Determine the (X, Y) coordinate at the center of the cell enclosing the given text.  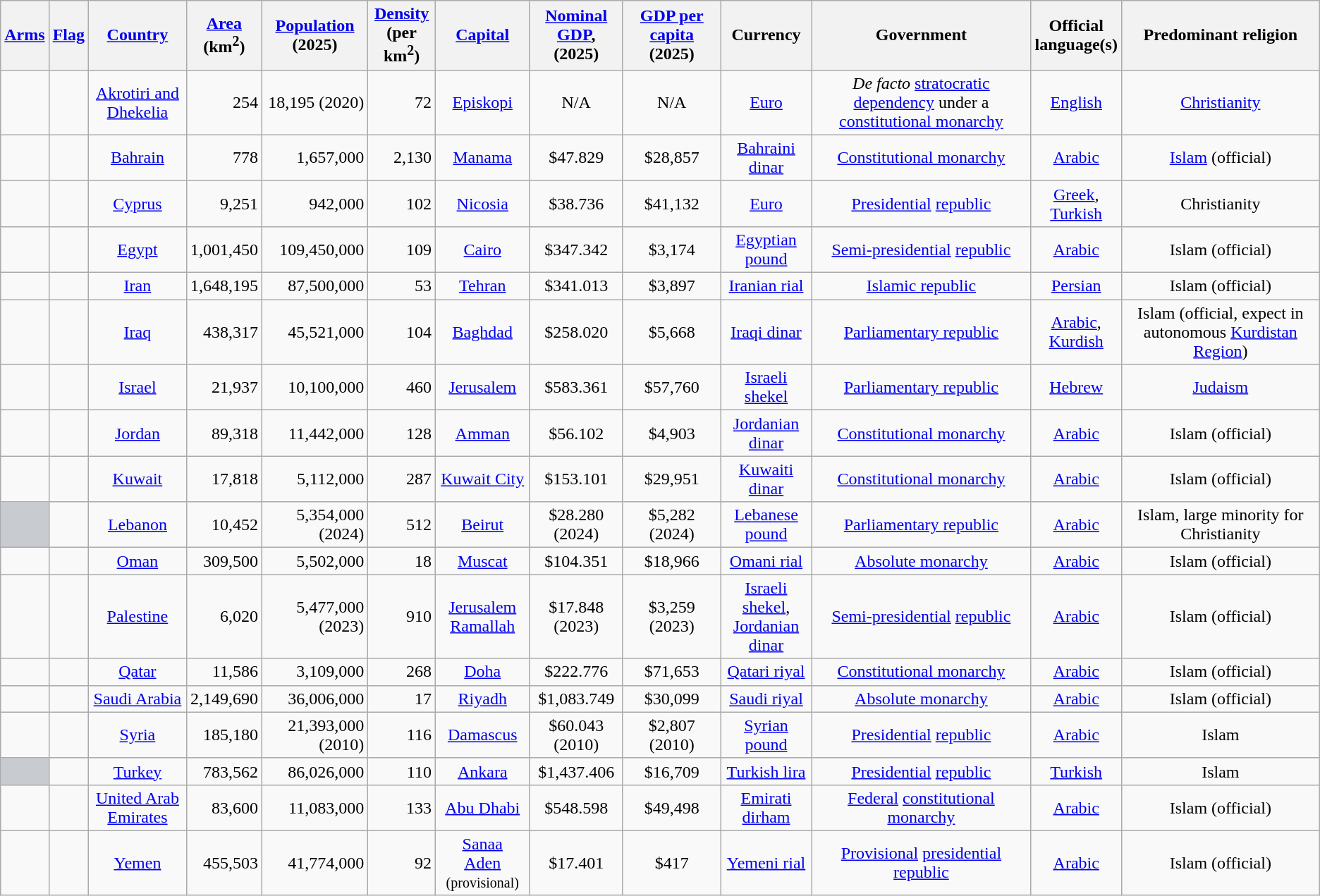
$57,760 (671, 388)
102 (402, 203)
Population(2025) (314, 35)
$30,099 (671, 699)
$29,951 (671, 479)
287 (402, 479)
109 (402, 250)
$49,498 (671, 808)
6,020 (224, 616)
Provisional presidential republic (921, 863)
Baghdad (482, 332)
185,180 (224, 735)
83,600 (224, 808)
Yemen (138, 863)
Yemeni rial (766, 863)
$60.043 (2010) (576, 735)
Tehran (482, 286)
5,354,000 (2024) (314, 524)
Cyprus (138, 203)
Doha (482, 672)
$347.342 (576, 250)
133 (402, 808)
942,000 (314, 203)
$71,653 (671, 672)
17,818 (224, 479)
Abu Dhabi (482, 808)
NominalGDP, (2025) (576, 35)
18 (402, 561)
Jordanian dinar (766, 433)
$28,857 (671, 158)
$38.736 (576, 203)
Bahrain (138, 158)
11,442,000 (314, 433)
$222.776 (576, 672)
109,450,000 (314, 250)
$5,282 (2024) (671, 524)
Greek,Turkish (1076, 203)
Density(per km2) (402, 35)
36,006,000 (314, 699)
Lebanon (138, 524)
$41,132 (671, 203)
Cairo (482, 250)
$1,437.406 (576, 771)
$341.013 (576, 286)
Flag (68, 35)
$548.598 (576, 808)
41,774,000 (314, 863)
Oman (138, 561)
Egypt (138, 250)
$17.848 (2023) (576, 616)
460 (402, 388)
18,195 (2020) (314, 102)
SanaaAden (provisional) (482, 863)
910 (402, 616)
Jordan (138, 433)
Officiallanguage(s) (1076, 35)
Kuwait (138, 479)
$17.401 (576, 863)
Jerusalem (482, 388)
Emirati dirham (766, 808)
$3,259 (2023) (671, 616)
Iran (138, 286)
Persian (1076, 286)
254 (224, 102)
$28.280 (2024) (576, 524)
Federal constitutional monarchy (921, 808)
Iraqi dinar (766, 332)
128 (402, 433)
11,083,000 (314, 808)
United Arab Emirates (138, 808)
5,112,000 (314, 479)
$5,668 (671, 332)
Hebrew (1076, 388)
Currency (766, 35)
Israeli shekel (766, 388)
Capital (482, 35)
$2,807 (2010) (671, 735)
$583.361 (576, 388)
Judaism (1220, 388)
104 (402, 332)
92 (402, 863)
$1,083.749 (576, 699)
$16,709 (671, 771)
Iranian rial (766, 286)
Egyptian pound (766, 250)
5,502,000 (314, 561)
Bahraini dinar (766, 158)
Kuwaiti dinar (766, 479)
Israel (138, 388)
Islam (official, expect in autonomous Kurdistan Region) (1220, 332)
Episkopi (482, 102)
Islamic republic (921, 286)
Nicosia (482, 203)
$153.101 (576, 479)
GDP per capita (2025) (671, 35)
$3,174 (671, 250)
Muscat (482, 561)
Area(km2) (224, 35)
1,657,000 (314, 158)
Qatari riyal (766, 672)
10,452 (224, 524)
45,521,000 (314, 332)
Arabic,Kurdish (1076, 332)
Saudi Arabia (138, 699)
Iraq (138, 332)
Beirut (482, 524)
$3,897 (671, 286)
778 (224, 158)
5,477,000 (2023) (314, 616)
53 (402, 286)
Turkish (1076, 771)
9,251 (224, 203)
783,562 (224, 771)
Turkey (138, 771)
Israeli shekel,Jordanian dinar (766, 616)
438,317 (224, 332)
Country (138, 35)
Kuwait City (482, 479)
455,503 (224, 863)
$47.829 (576, 158)
Akrotiri and Dhekelia (138, 102)
110 (402, 771)
$4,903 (671, 433)
Syrian pound (766, 735)
2,130 (402, 158)
Amman (482, 433)
Government (921, 35)
11,586 (224, 672)
Palestine (138, 616)
309,500 (224, 561)
10,100,000 (314, 388)
Ankara (482, 771)
$18,966 (671, 561)
$258.020 (576, 332)
$104.351 (576, 561)
268 (402, 672)
1,001,450 (224, 250)
Damascus (482, 735)
Islam, large minority for Christianity (1220, 524)
72 (402, 102)
De facto stratocratic dependency under a constitutional monarchy (921, 102)
512 (402, 524)
Lebanese pound (766, 524)
2,149,690 (224, 699)
116 (402, 735)
English (1076, 102)
Omani rial (766, 561)
Predominant religion (1220, 35)
$56.102 (576, 433)
Riyadh (482, 699)
3,109,000 (314, 672)
86,026,000 (314, 771)
21,937 (224, 388)
Qatar (138, 672)
Syria (138, 735)
17 (402, 699)
Turkish lira (766, 771)
Manama (482, 158)
1,648,195 (224, 286)
87,500,000 (314, 286)
$417 (671, 863)
JerusalemRamallah (482, 616)
Arms (25, 35)
Saudi riyal (766, 699)
89,318 (224, 433)
21,393,000 (2010) (314, 735)
